For the text-containing cell, return its midpoint in [X, Y] coordinate format. 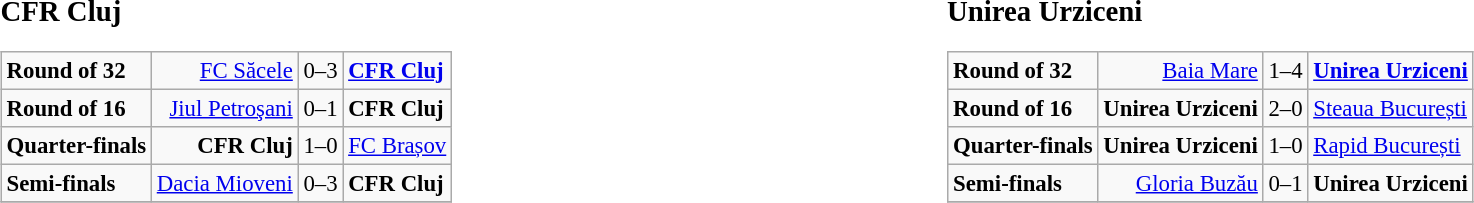
Steaua București [1390, 109]
2–0 [1286, 109]
Dacia Mioveni [224, 184]
FC Brașov [398, 146]
Jiul Petroşani [224, 109]
Rapid București [1390, 146]
FC Săcele [224, 71]
Baia Mare [1180, 71]
Gloria Buzău [1180, 184]
1–4 [1286, 71]
